Identify which cell holds the provided text, then report its [x, y] central coordinate. 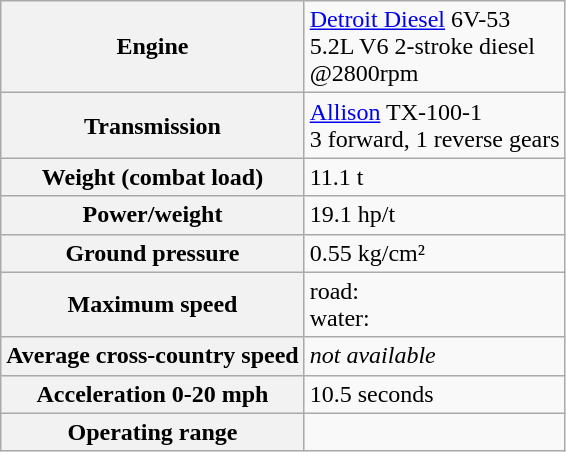
Allison TX-100-13 forward, 1 reverse gears [434, 126]
Operating range [152, 432]
not available [434, 356]
Power/weight [152, 215]
19.1 hp/t [434, 215]
Ground pressure [152, 253]
Engine [152, 47]
11.1 t [434, 177]
Maximum speed [152, 304]
Average cross-country speed [152, 356]
road: water: [434, 304]
Acceleration 0-20 mph [152, 394]
Weight (combat load) [152, 177]
0.55 kg/cm² [434, 253]
Detroit Diesel 6V-535.2L V6 2-stroke diesel @2800rpm [434, 47]
10.5 seconds [434, 394]
Transmission [152, 126]
